Capture the cell that displays the provided text and extract its [x, y] central coordinate. 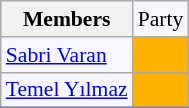
Party [161, 19]
Temel Yılmaz [67, 90]
Members [67, 19]
Sabri Varan [67, 55]
